Locate the cell with the specified text and output its (X, Y) center coordinate. 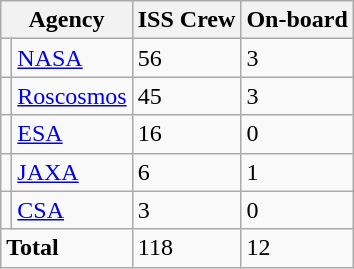
118 (186, 248)
6 (186, 172)
56 (186, 58)
On-board (297, 20)
45 (186, 96)
CSA (72, 210)
1 (297, 172)
Agency (66, 20)
NASA (72, 58)
16 (186, 134)
JAXA (72, 172)
12 (297, 248)
Roscosmos (72, 96)
ESA (72, 134)
Total (66, 248)
ISS Crew (186, 20)
